Search for the cell housing the specified text and yield its [X, Y] center coordinate. 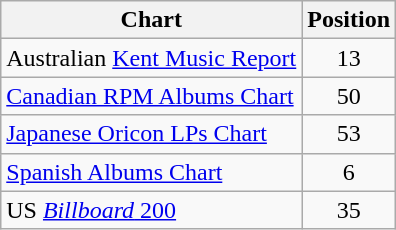
Chart [152, 20]
35 [349, 210]
Canadian RPM Albums Chart [152, 96]
US Billboard 200 [152, 210]
Position [349, 20]
Japanese Oricon LPs Chart [152, 134]
50 [349, 96]
13 [349, 58]
6 [349, 172]
Spanish Albums Chart [152, 172]
53 [349, 134]
Australian Kent Music Report [152, 58]
